Output the (x, y) coordinate of the center of the cell containing the given text.  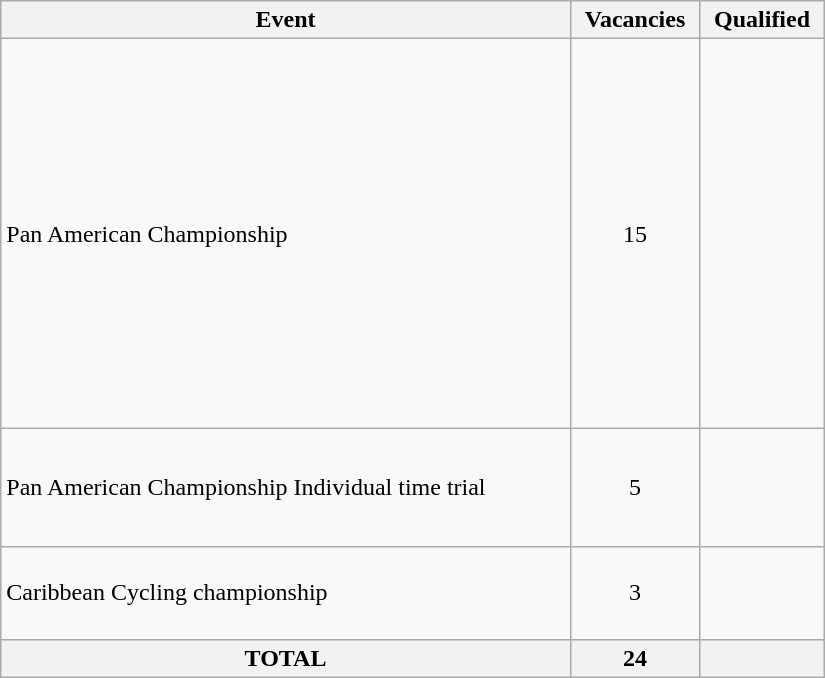
Caribbean Cycling championship (286, 593)
Qualified (762, 20)
TOTAL (286, 658)
24 (635, 658)
3 (635, 593)
15 (635, 234)
Pan American Championship (286, 234)
Pan American Championship Individual time trial (286, 488)
5 (635, 488)
Event (286, 20)
Vacancies (635, 20)
